For the text-containing cell, return its midpoint in [X, Y] coordinate format. 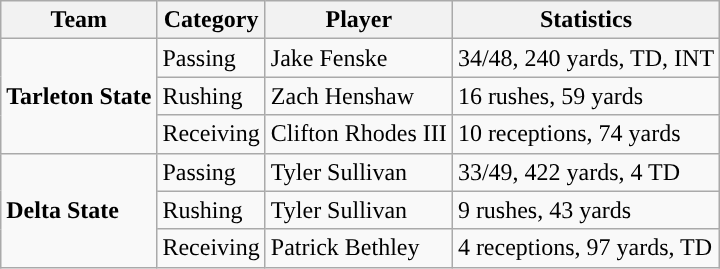
Jake Fenske [358, 58]
Tarleton State [79, 96]
Delta State [79, 210]
Clifton Rhodes III [358, 134]
Team [79, 20]
Patrick Bethley [358, 248]
10 receptions, 74 yards [586, 134]
Zach Henshaw [358, 96]
9 rushes, 43 yards [586, 210]
Statistics [586, 20]
Player [358, 20]
4 receptions, 97 yards, TD [586, 248]
Category [211, 20]
34/48, 240 yards, TD, INT [586, 58]
33/49, 422 yards, 4 TD [586, 172]
16 rushes, 59 yards [586, 96]
